Identify which cell holds the provided text, then report its (X, Y) central coordinate. 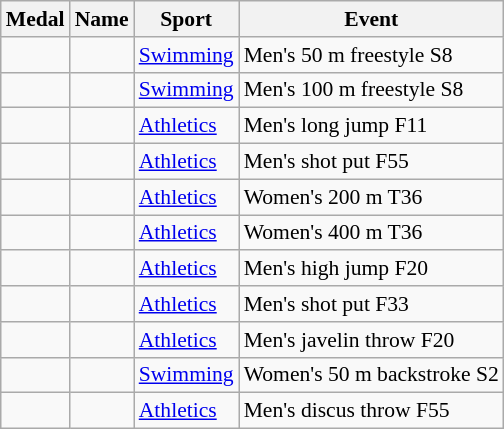
Men's 100 m freestyle S8 (372, 90)
Men's shot put F55 (372, 162)
Men's high jump F20 (372, 269)
Women's 400 m T36 (372, 233)
Name (102, 19)
Men's shot put F33 (372, 304)
Men's javelin throw F20 (372, 340)
Men's long jump F11 (372, 126)
Event (372, 19)
Medal (36, 19)
Men's discus throw F55 (372, 411)
Men's 50 m freestyle S8 (372, 55)
Women's 50 m backstroke S2 (372, 375)
Women's 200 m T36 (372, 197)
Sport (186, 19)
